Scan for the cell matching the given text and deliver its (X, Y) coordinate at center. 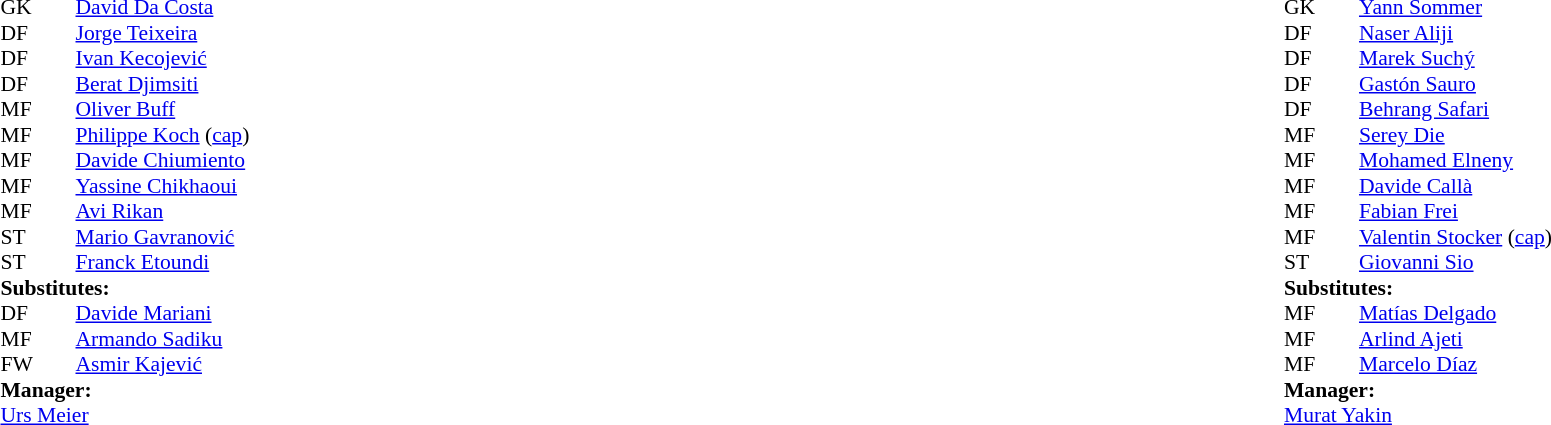
FW (19, 365)
Avi Rikan (163, 211)
Davide Chiumiento (163, 161)
Mario Gavranović (163, 237)
Manager: (124, 390)
Jorge Teixeira (163, 33)
Berat Djimsiti (163, 84)
Oliver Buff (163, 109)
Armando Sadiku (163, 339)
Yassine Chikhaoui (163, 186)
Asmir Kajević (163, 365)
Substitutes: (124, 288)
Philippe Koch (cap) (163, 135)
Davide Mariani (163, 313)
Franck Etoundi (163, 263)
Ivan Kecojević (163, 59)
